Locate the cell with the specified text and output its (x, y) center coordinate. 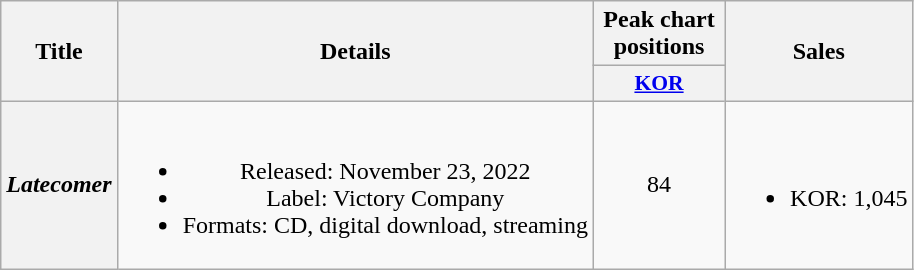
KOR: 1,045 (819, 184)
Details (355, 52)
KOR (658, 84)
Released: November 23, 2022Label: Victory CompanyFormats: CD, digital download, streaming (355, 184)
84 (658, 184)
Title (59, 52)
Peak chart positions (658, 34)
Latecomer (59, 184)
Sales (819, 52)
